From the cell containing the given text, extract its center point as [x, y] coordinate. 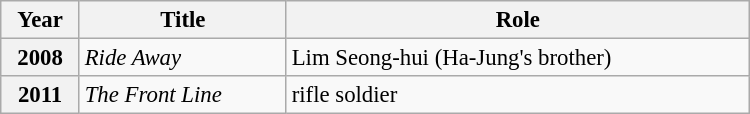
Role [518, 20]
Year [40, 20]
2011 [40, 95]
Ride Away [182, 58]
The Front Line [182, 95]
2008 [40, 58]
Lim Seong-hui (Ha-Jung's brother) [518, 58]
rifle soldier [518, 95]
Title [182, 20]
